Pinpoint the cell where the given text exists, returning its [X, Y] midpoint coordinate. 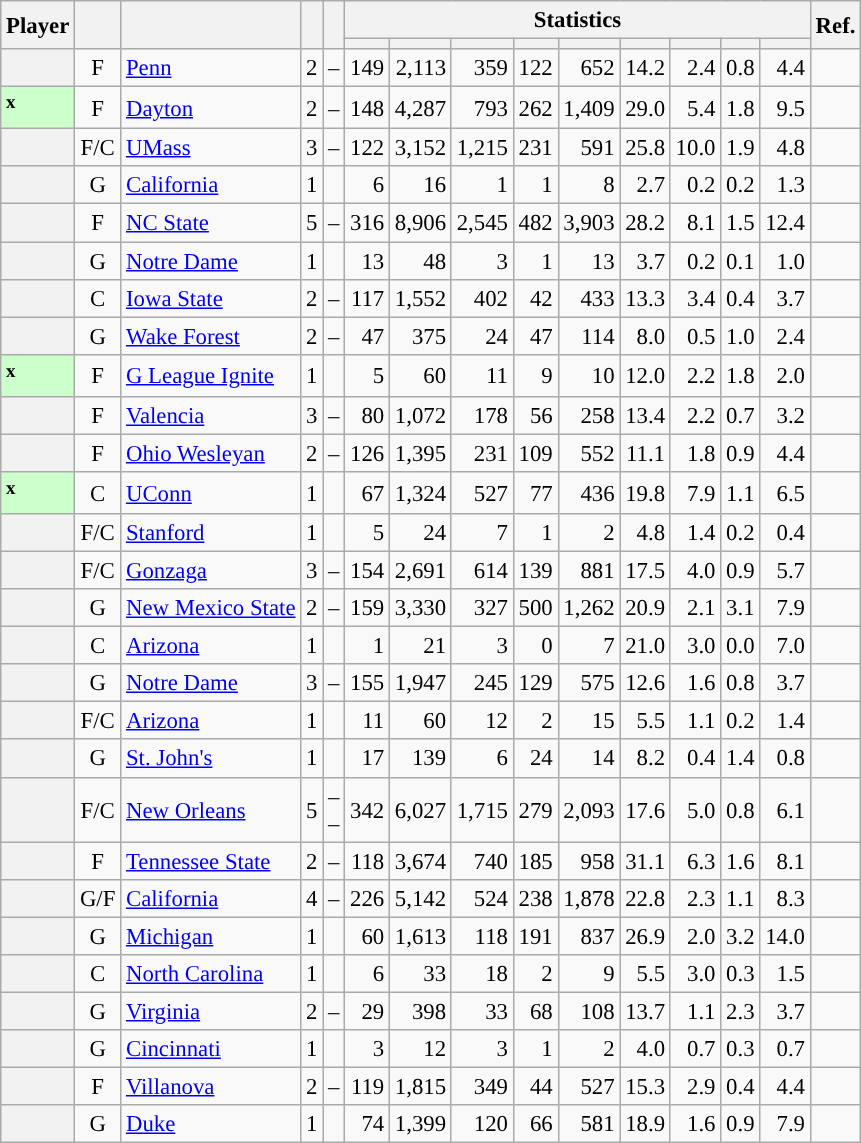
14 [589, 759]
16 [421, 185]
8.2 [645, 759]
958 [589, 861]
114 [589, 336]
0.1 [740, 261]
6.3 [695, 861]
1,395 [421, 453]
5,142 [421, 898]
3.4 [695, 298]
13.4 [645, 416]
6.1 [785, 810]
191 [536, 936]
31.1 [645, 861]
185 [536, 861]
Statistics [578, 20]
262 [536, 108]
–– [334, 810]
1,815 [421, 1086]
Cincinnati [211, 1049]
109 [536, 453]
74 [368, 1124]
226 [368, 898]
0.5 [695, 336]
316 [368, 223]
22.8 [645, 898]
881 [589, 571]
67 [368, 493]
UMass [211, 148]
Dayton [211, 108]
Iowa State [211, 298]
Ref. [835, 25]
3,674 [421, 861]
1,409 [589, 108]
575 [589, 683]
1,613 [421, 936]
Duke [211, 1124]
25.8 [645, 148]
359 [482, 68]
159 [368, 608]
500 [536, 608]
433 [589, 298]
10 [589, 375]
Michigan [211, 936]
524 [482, 898]
3,330 [421, 608]
21.0 [645, 646]
4,287 [421, 108]
327 [482, 608]
New Mexico State [211, 608]
8 [589, 185]
17 [368, 759]
9.5 [785, 108]
14.2 [645, 68]
48 [421, 261]
652 [589, 68]
149 [368, 68]
8.3 [785, 898]
29 [368, 1011]
0.0 [740, 646]
740 [482, 861]
129 [536, 683]
126 [368, 453]
56 [536, 416]
Player [38, 25]
2,545 [482, 223]
1,878 [589, 898]
5.0 [695, 810]
5.7 [785, 571]
1,324 [421, 493]
2.7 [645, 185]
Gonzaga [211, 571]
1,215 [482, 148]
68 [536, 1011]
2,113 [421, 68]
0 [536, 646]
6.5 [785, 493]
5.4 [695, 108]
17.5 [645, 571]
1,399 [421, 1124]
2.1 [695, 608]
29.0 [645, 108]
7.0 [785, 646]
436 [589, 493]
19.8 [645, 493]
342 [368, 810]
154 [368, 571]
117 [368, 298]
G League Ignite [211, 375]
837 [589, 936]
11.1 [645, 453]
258 [589, 416]
Penn [211, 68]
15.3 [645, 1086]
1.3 [785, 185]
G/F [98, 898]
21 [421, 646]
42 [536, 298]
Stanford [211, 533]
552 [589, 453]
591 [589, 148]
1,947 [421, 683]
8.0 [645, 336]
2.9 [695, 1086]
15 [589, 721]
402 [482, 298]
20.9 [645, 608]
119 [368, 1086]
Virginia [211, 1011]
1,715 [482, 810]
8,906 [421, 223]
13.7 [645, 1011]
66 [536, 1124]
Villanova [211, 1086]
614 [482, 571]
Wake Forest [211, 336]
108 [589, 1011]
13.3 [645, 298]
398 [421, 1011]
St. John's [211, 759]
178 [482, 416]
238 [536, 898]
6,027 [421, 810]
14.0 [785, 936]
28.2 [645, 223]
245 [482, 683]
2,691 [421, 571]
4 [312, 898]
26.9 [645, 936]
Ohio Wesleyan [211, 453]
New Orleans [211, 810]
12.6 [645, 683]
18.9 [645, 1124]
18 [482, 974]
1.9 [740, 148]
349 [482, 1086]
12.4 [785, 223]
3,903 [589, 223]
482 [536, 223]
1,552 [421, 298]
44 [536, 1086]
155 [368, 683]
12.0 [645, 375]
17.6 [645, 810]
1,072 [421, 416]
3.1 [740, 608]
UConn [211, 493]
3,152 [421, 148]
10.0 [695, 148]
North Carolina [211, 974]
2,093 [589, 810]
581 [589, 1124]
NC State [211, 223]
279 [536, 810]
375 [421, 336]
80 [368, 416]
Tennessee State [211, 861]
148 [368, 108]
793 [482, 108]
77 [536, 493]
Valencia [211, 416]
120 [482, 1124]
1,262 [589, 608]
